Extract the [X, Y] coordinate from the center of the cell holding the provided text.  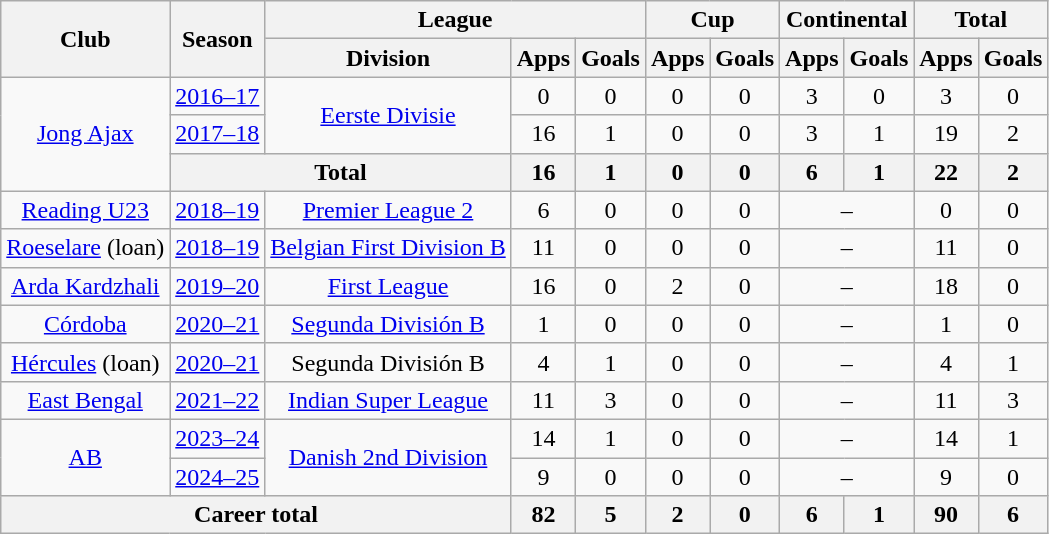
2019–20 [218, 286]
Danish 2nd Division [388, 457]
5 [611, 515]
2023–24 [218, 438]
East Bengal [86, 400]
2017–18 [218, 134]
Reading U23 [86, 210]
Indian Super League [388, 400]
Arda Kardzhali [86, 286]
Career total [256, 515]
82 [543, 515]
Division [388, 58]
AB [86, 457]
Season [218, 39]
First League [388, 286]
2021–22 [218, 400]
Roeselare (loan) [86, 248]
Eerste Divisie [388, 115]
League [456, 20]
Córdoba [86, 324]
18 [946, 286]
Premier League 2 [388, 210]
Hércules (loan) [86, 362]
2024–25 [218, 477]
19 [946, 134]
Club [86, 39]
22 [946, 172]
Cup [712, 20]
Continental [847, 20]
2016–17 [218, 96]
90 [946, 515]
Belgian First Division B [388, 248]
Jong Ajax [86, 134]
